Capture the cell that displays the provided text and extract its [x, y] central coordinate. 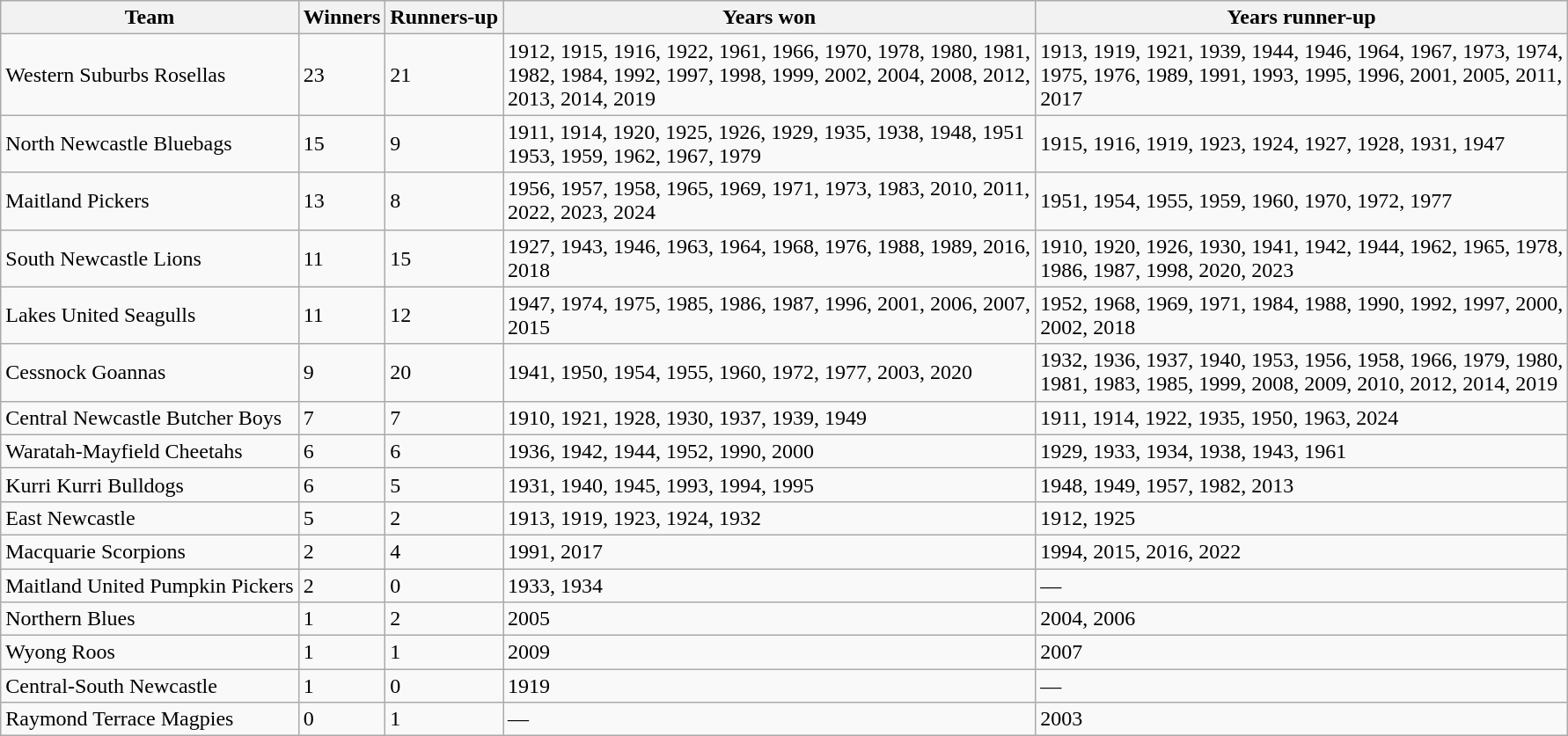
Maitland United Pumpkin Pickers [150, 585]
Kurri Kurri Bulldogs [150, 485]
1929, 1933, 1934, 1938, 1943, 1961 [1302, 451]
South Newcastle Lions [150, 259]
1915, 1916, 1919, 1923, 1924, 1927, 1928, 1931, 1947 [1302, 144]
1912, 1915, 1916, 1922, 1961, 1966, 1970, 1978, 1980, 1981,1982, 1984, 1992, 1997, 1998, 1999, 2002, 2004, 2008, 2012,2013, 2014, 2019 [769, 75]
1927, 1943, 1946, 1963, 1964, 1968, 1976, 1988, 1989, 2016,2018 [769, 259]
Lakes United Seagulls [150, 315]
2005 [769, 619]
Macquarie Scorpions [150, 551]
12 [444, 315]
1911, 1914, 1920, 1925, 1926, 1929, 1935, 1938, 1948, 19511953, 1959, 1962, 1967, 1979 [769, 144]
1932, 1936, 1937, 1940, 1953, 1956, 1958, 1966, 1979, 1980,1981, 1983, 1985, 1999, 2008, 2009, 2010, 2012, 2014, 2019 [1302, 373]
1936, 1942, 1944, 1952, 1990, 2000 [769, 451]
1941, 1950, 1954, 1955, 1960, 1972, 1977, 2003, 2020 [769, 373]
Maitland Pickers [150, 200]
Central Newcastle Butcher Boys [150, 418]
Team [150, 18]
4 [444, 551]
1919 [769, 686]
North Newcastle Bluebags [150, 144]
1911, 1914, 1922, 1935, 1950, 1963, 2024 [1302, 418]
1948, 1949, 1957, 1982, 2013 [1302, 485]
21 [444, 75]
1910, 1920, 1926, 1930, 1941, 1942, 1944, 1962, 1965, 1978,1986, 1987, 1998, 2020, 2023 [1302, 259]
East Newcastle [150, 518]
1947, 1974, 1975, 1985, 1986, 1987, 1996, 2001, 2006, 2007,2015 [769, 315]
1952, 1968, 1969, 1971, 1984, 1988, 1990, 1992, 1997, 2000,2002, 2018 [1302, 315]
Winners [341, 18]
Years runner-up [1302, 18]
13 [341, 200]
23 [341, 75]
20 [444, 373]
1933, 1934 [769, 585]
Northern Blues [150, 619]
2007 [1302, 652]
2004, 2006 [1302, 619]
1951, 1954, 1955, 1959, 1960, 1970, 1972, 1977 [1302, 200]
1913, 1919, 1923, 1924, 1932 [769, 518]
Central-South Newcastle [150, 686]
Runners-up [444, 18]
1910, 1921, 1928, 1930, 1937, 1939, 1949 [769, 418]
1913, 1919, 1921, 1939, 1944, 1946, 1964, 1967, 1973, 1974,1975, 1976, 1989, 1991, 1993, 1995, 1996, 2001, 2005, 2011,2017 [1302, 75]
Wyong Roos [150, 652]
1931, 1940, 1945, 1993, 1994, 1995 [769, 485]
1991, 2017 [769, 551]
1912, 1925 [1302, 518]
1994, 2015, 2016, 2022 [1302, 551]
2009 [769, 652]
Waratah-Mayfield Cheetahs [150, 451]
2003 [1302, 719]
Cessnock Goannas [150, 373]
Western Suburbs Rosellas [150, 75]
Raymond Terrace Magpies [150, 719]
Years won [769, 18]
1956, 1957, 1958, 1965, 1969, 1971, 1973, 1983, 2010, 2011,2022, 2023, 2024 [769, 200]
8 [444, 200]
